Return [x, y] of the center of cell containing provided text 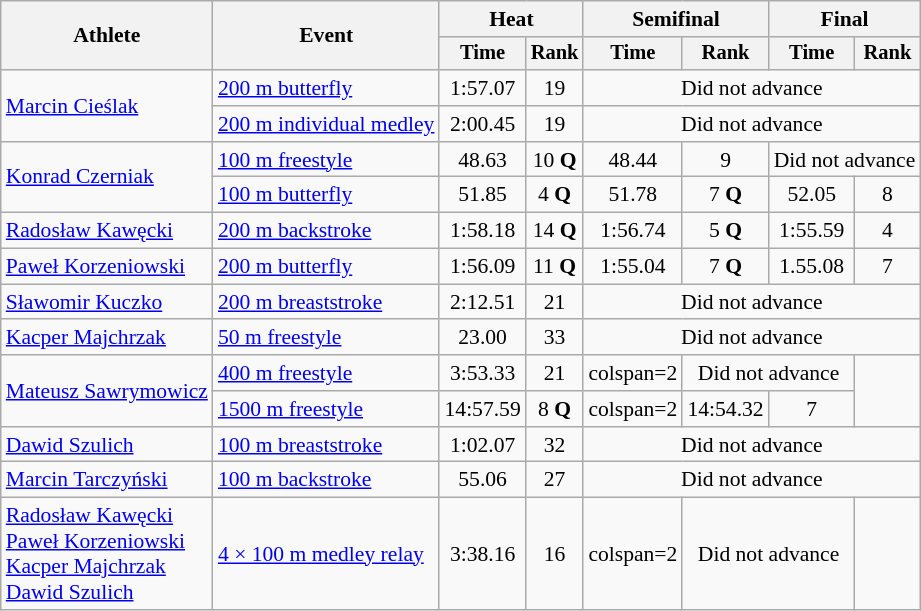
Athlete [107, 36]
14 Q [555, 231]
400 m freestyle [326, 373]
2:12.51 [482, 302]
52.05 [812, 195]
11 Q [555, 267]
Sławomir Kuczko [107, 302]
27 [555, 480]
Final [845, 19]
100 m butterfly [326, 195]
1:58.18 [482, 231]
Radosław Kawęcki [107, 231]
200 m backstroke [326, 231]
48.44 [632, 160]
48.63 [482, 160]
50 m freestyle [326, 338]
4 [888, 231]
3:53.33 [482, 373]
5 Q [725, 231]
Dawid Szulich [107, 445]
3:38.16 [482, 554]
1:55.04 [632, 267]
32 [555, 445]
8 Q [555, 409]
100 m breaststroke [326, 445]
33 [555, 338]
1:56.09 [482, 267]
Event [326, 36]
Konrad Czerniak [107, 178]
1.55.08 [812, 267]
Radosław KawęckiPaweł KorzeniowskiKacper MajchrzakDawid Szulich [107, 554]
100 m freestyle [326, 160]
Paweł Korzeniowski [107, 267]
Marcin Tarczyński [107, 480]
200 m individual medley [326, 124]
10 Q [555, 160]
1:55.59 [812, 231]
51.85 [482, 195]
1:02.07 [482, 445]
Mateusz Sawrymowicz [107, 390]
4 × 100 m medley relay [326, 554]
Heat [511, 19]
1:57.07 [482, 88]
4 Q [555, 195]
51.78 [632, 195]
200 m breaststroke [326, 302]
14:57.59 [482, 409]
16 [555, 554]
100 m backstroke [326, 480]
1:56.74 [632, 231]
Marcin Cieślak [107, 106]
23.00 [482, 338]
1500 m freestyle [326, 409]
Semifinal [676, 19]
2:00.45 [482, 124]
9 [725, 160]
14:54.32 [725, 409]
Kacper Majchrzak [107, 338]
55.06 [482, 480]
8 [888, 195]
